Find where the given text appears and provide that cell's center as [x, y] coordinate. 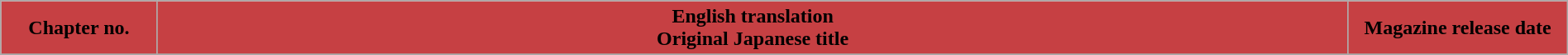
Magazine release date [1457, 28]
English translation Original Japanese title [753, 28]
Chapter no. [79, 28]
